For the text-containing cell, return its midpoint in [x, y] coordinate format. 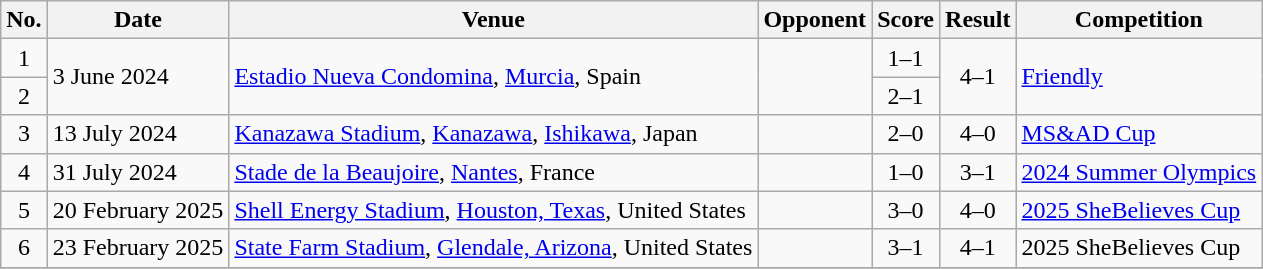
4 [24, 172]
31 July 2024 [138, 172]
3 June 2024 [138, 77]
Result [978, 20]
State Farm Stadium, Glendale, Arizona, United States [494, 248]
Opponent [815, 20]
1 [24, 58]
Date [138, 20]
2024 Summer Olympics [1139, 172]
3–0 [906, 210]
Venue [494, 20]
No. [24, 20]
Kanazawa Stadium, Kanazawa, Ishikawa, Japan [494, 134]
Competition [1139, 20]
Shell Energy Stadium, Houston, Texas, United States [494, 210]
13 July 2024 [138, 134]
MS&AD Cup [1139, 134]
5 [24, 210]
Estadio Nueva Condomina, Murcia, Spain [494, 77]
6 [24, 248]
1–0 [906, 172]
1–1 [906, 58]
2–0 [906, 134]
Score [906, 20]
3 [24, 134]
23 February 2025 [138, 248]
20 February 2025 [138, 210]
2–1 [906, 96]
Stade de la Beaujoire, Nantes, France [494, 172]
2 [24, 96]
Friendly [1139, 77]
